Identify which cell holds the provided text, then report its (X, Y) central coordinate. 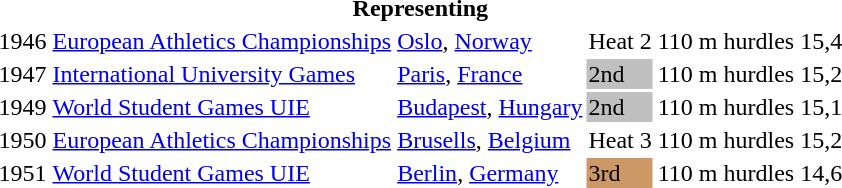
Heat 2 (620, 41)
Paris, France (490, 74)
Berlin, Germany (490, 173)
International University Games (222, 74)
3rd (620, 173)
Brusells, Belgium (490, 140)
Budapest, Hungary (490, 107)
Heat 3 (620, 140)
Oslo, Norway (490, 41)
